Capture the cell that displays the provided text and extract its (x, y) central coordinate. 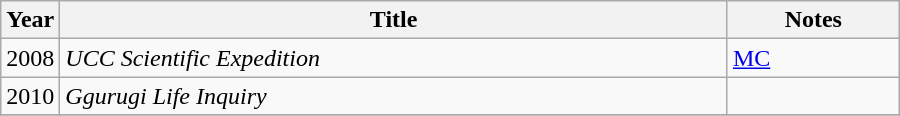
Year (30, 20)
Ggurugi Life Inquiry (394, 96)
2008 (30, 58)
Notes (813, 20)
UCC Scientific Expedition (394, 58)
Title (394, 20)
MC (813, 58)
2010 (30, 96)
